Return (X, Y) of the center of cell containing provided text 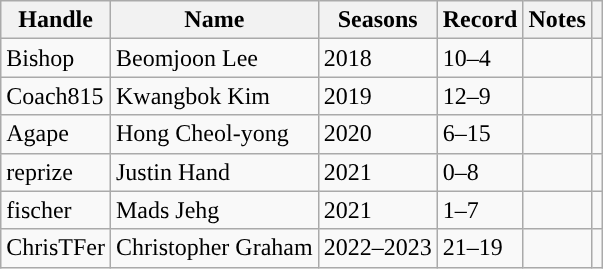
Agape (56, 134)
Hong Cheol-yong (214, 134)
21–19 (480, 248)
Mads Jehg (214, 210)
Coach815 (56, 96)
ChrisTFer (56, 248)
Name (214, 20)
Handle (56, 20)
Beomjoon Lee (214, 58)
reprize (56, 172)
Kwangbok Kim (214, 96)
0–8 (480, 172)
10–4 (480, 58)
fischer (56, 210)
2020 (378, 134)
Notes (557, 20)
12–9 (480, 96)
Justin Hand (214, 172)
Record (480, 20)
2019 (378, 96)
2022–2023 (378, 248)
1–7 (480, 210)
6–15 (480, 134)
Seasons (378, 20)
2018 (378, 58)
Bishop (56, 58)
Christopher Graham (214, 248)
